Determine the (X, Y) coordinate at the center of the cell enclosing the given text.  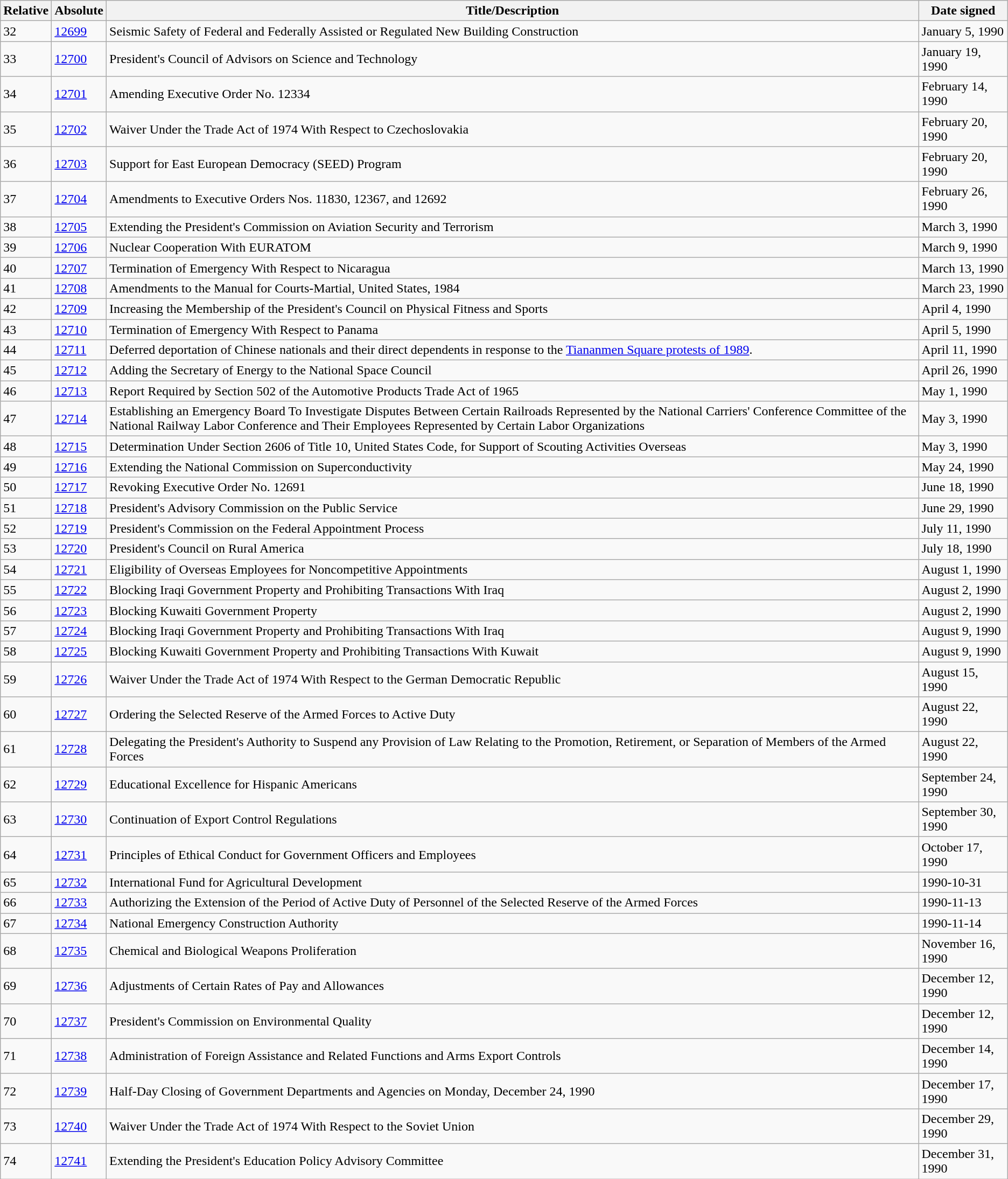
57 (26, 631)
Amendments to the Manual for Courts-Martial, United States, 1984 (513, 288)
March 3, 1990 (963, 227)
69 (26, 986)
12704 (79, 199)
12708 (79, 288)
45 (26, 371)
December 29, 1990 (963, 1126)
March 23, 1990 (963, 288)
12740 (79, 1126)
Adding the Secretary of Energy to the National Space Council (513, 371)
December 31, 1990 (963, 1161)
12732 (79, 882)
37 (26, 199)
34 (26, 94)
Waiver Under the Trade Act of 1974 With Respect to Czechoslovakia (513, 129)
12724 (79, 631)
President's Advisory Commission on the Public Service (513, 508)
Termination of Emergency With Respect to Panama (513, 329)
Blocking Kuwaiti Government Property and Prohibiting Transactions With Kuwait (513, 651)
Absolute (79, 11)
12706 (79, 247)
Determination Under Section 2606 of Title 10, United States Code, for Support of Scouting Activities Overseas (513, 447)
Half-Day Closing of Government Departments and Agencies on Monday, December 24, 1990 (513, 1091)
73 (26, 1126)
President's Council on Rural America (513, 549)
Chemical and Biological Weapons Proliferation (513, 951)
60 (26, 714)
April 4, 1990 (963, 309)
March 9, 1990 (963, 247)
Extending the National Commission on Superconductivity (513, 467)
36 (26, 164)
65 (26, 882)
February 26, 1990 (963, 199)
55 (26, 590)
12714 (79, 419)
July 11, 1990 (963, 528)
32 (26, 31)
40 (26, 268)
42 (26, 309)
International Fund for Agricultural Development (513, 882)
12741 (79, 1161)
12707 (79, 268)
Title/Description (513, 11)
July 18, 1990 (963, 549)
53 (26, 549)
April 26, 1990 (963, 371)
12727 (79, 714)
52 (26, 528)
Date signed (963, 11)
Blocking Kuwaiti Government Property (513, 610)
64 (26, 854)
58 (26, 651)
12739 (79, 1091)
May 24, 1990 (963, 467)
September 30, 1990 (963, 820)
12717 (79, 487)
12733 (79, 903)
12709 (79, 309)
August 1, 1990 (963, 569)
Waiver Under the Trade Act of 1974 With Respect to the German Democratic Republic (513, 679)
March 13, 1990 (963, 268)
Administration of Foreign Assistance and Related Functions and Arms Export Controls (513, 1056)
71 (26, 1056)
October 17, 1990 (963, 854)
November 16, 1990 (963, 951)
April 11, 1990 (963, 350)
12719 (79, 528)
12713 (79, 391)
12711 (79, 350)
43 (26, 329)
12734 (79, 923)
December 17, 1990 (963, 1091)
President's Commission on the Federal Appointment Process (513, 528)
1990-10-31 (963, 882)
12728 (79, 750)
President's Commission on Environmental Quality (513, 1021)
47 (26, 419)
Principles of Ethical Conduct for Government Officers and Employees (513, 854)
70 (26, 1021)
Waiver Under the Trade Act of 1974 With Respect to the Soviet Union (513, 1126)
12715 (79, 447)
12716 (79, 467)
Support for East European Democracy (SEED) Program (513, 164)
Amendments to Executive Orders Nos. 11830, 12367, and 12692 (513, 199)
12737 (79, 1021)
12702 (79, 129)
72 (26, 1091)
1990-11-14 (963, 923)
Educational Excellence for Hispanic Americans (513, 784)
May 1, 1990 (963, 391)
12723 (79, 610)
Extending the President's Commission on Aviation Security and Terrorism (513, 227)
12705 (79, 227)
50 (26, 487)
Continuation of Export Control Regulations (513, 820)
12735 (79, 951)
12736 (79, 986)
12701 (79, 94)
Revoking Executive Order No. 12691 (513, 487)
12726 (79, 679)
39 (26, 247)
President's Council of Advisors on Science and Technology (513, 59)
June 18, 1990 (963, 487)
38 (26, 227)
59 (26, 679)
April 5, 1990 (963, 329)
February 14, 1990 (963, 94)
January 5, 1990 (963, 31)
Report Required by Section 502 of the Automotive Products Trade Act of 1965 (513, 391)
49 (26, 467)
12721 (79, 569)
61 (26, 750)
12699 (79, 31)
Ordering the Selected Reserve of the Armed Forces to Active Duty (513, 714)
Increasing the Membership of the President's Council on Physical Fitness and Sports (513, 309)
41 (26, 288)
August 15, 1990 (963, 679)
51 (26, 508)
12703 (79, 164)
National Emergency Construction Authority (513, 923)
33 (26, 59)
Extending the President's Education Policy Advisory Committee (513, 1161)
Adjustments of Certain Rates of Pay and Allowances (513, 986)
46 (26, 391)
68 (26, 951)
Authorizing the Extension of the Period of Active Duty of Personnel of the Selected Reserve of the Armed Forces (513, 903)
Deferred deportation of Chinese nationals and their direct dependents in response to the Tiananmen Square protests of 1989. (513, 350)
12700 (79, 59)
12712 (79, 371)
62 (26, 784)
Relative (26, 11)
63 (26, 820)
74 (26, 1161)
12722 (79, 590)
12718 (79, 508)
Amending Executive Order No. 12334 (513, 94)
12710 (79, 329)
December 14, 1990 (963, 1056)
67 (26, 923)
1990-11-13 (963, 903)
12731 (79, 854)
54 (26, 569)
56 (26, 610)
Seismic Safety of Federal and Federally Assisted or Regulated New Building Construction (513, 31)
35 (26, 129)
48 (26, 447)
44 (26, 350)
Termination of Emergency With Respect to Nicaragua (513, 268)
66 (26, 903)
12720 (79, 549)
12729 (79, 784)
Nuclear Cooperation With EURATOM (513, 247)
June 29, 1990 (963, 508)
September 24, 1990 (963, 784)
12725 (79, 651)
12730 (79, 820)
January 19, 1990 (963, 59)
12738 (79, 1056)
Eligibility of Overseas Employees for Noncompetitive Appointments (513, 569)
